Return the (X, Y) coordinate for the center point of the cell that contains the specified text.  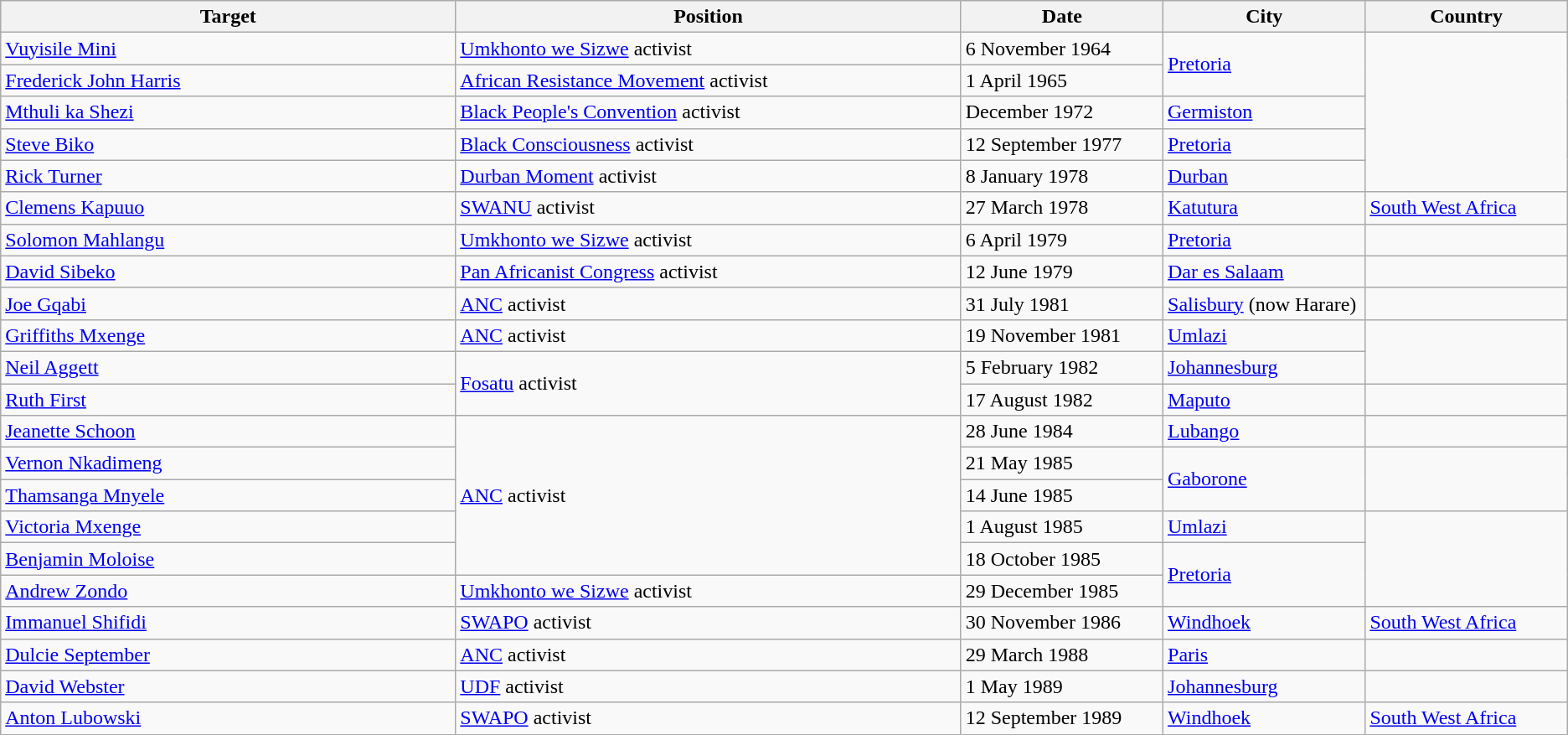
6 November 1964 (1062, 49)
Griffiths Mxenge (228, 335)
21 May 1985 (1062, 463)
Black Consciousness activist (709, 144)
Dar es Salaam (1265, 272)
Black People's Convention activist (709, 112)
Andrew Zondo (228, 591)
18 October 1985 (1062, 559)
12 June 1979 (1062, 272)
Ruth First (228, 400)
31 July 1981 (1062, 303)
Dulcie September (228, 655)
Target (228, 17)
Clemens Kapuuo (228, 208)
Position (709, 17)
Neil Aggett (228, 367)
Vernon Nkadimeng (228, 463)
Steve Biko (228, 144)
Durban Moment activist (709, 176)
1 April 1965 (1062, 80)
28 June 1984 (1062, 432)
Thamsanga Mnyele (228, 495)
David Webster (228, 686)
Katutura (1265, 208)
Frederick John Harris (228, 80)
Anton Lubowski (228, 718)
1 May 1989 (1062, 686)
5 February 1982 (1062, 367)
Maputo (1265, 400)
17 August 1982 (1062, 400)
Immanuel Shifidi (228, 623)
Mthuli ka Shezi (228, 112)
Gaborone (1265, 479)
12 September 1977 (1062, 144)
David Sibeko (228, 272)
Rick Turner (228, 176)
19 November 1981 (1062, 335)
30 November 1986 (1062, 623)
City (1265, 17)
14 June 1985 (1062, 495)
Country (1466, 17)
6 April 1979 (1062, 240)
Salisbury (now Harare) (1265, 303)
29 December 1985 (1062, 591)
Solomon Mahlangu (228, 240)
Pan Africanist Congress activist (709, 272)
29 March 1988 (1062, 655)
Benjamin Moloise (228, 559)
27 March 1978 (1062, 208)
Fosatu activist (709, 383)
UDF activist (709, 686)
Germiston (1265, 112)
8 January 1978 (1062, 176)
Jeanette Schoon (228, 432)
Durban (1265, 176)
African Resistance Movement activist (709, 80)
12 September 1989 (1062, 718)
Vuyisile Mini (228, 49)
Joe Gqabi (228, 303)
Date (1062, 17)
SWANU activist (709, 208)
Victoria Mxenge (228, 527)
December 1972 (1062, 112)
Lubango (1265, 432)
1 August 1985 (1062, 527)
Paris (1265, 655)
